Determine the [x, y] coordinate at the center of the cell enclosing the given text.  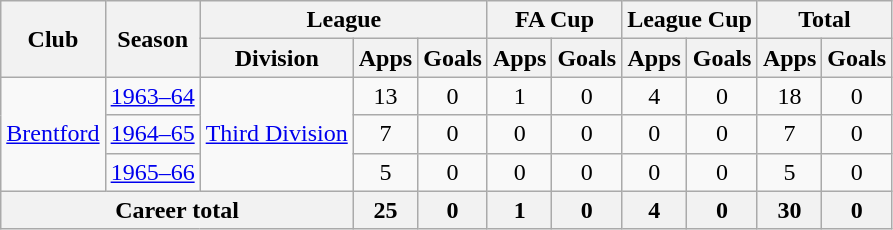
Division [276, 58]
18 [789, 96]
30 [789, 210]
1963–64 [152, 96]
Total [824, 20]
Career total [177, 210]
League [344, 20]
1965–66 [152, 172]
Club [53, 39]
FA Cup [554, 20]
Season [152, 39]
25 [385, 210]
Third Division [276, 134]
Brentford [53, 134]
1964–65 [152, 134]
13 [385, 96]
League Cup [690, 20]
